Provide the [X, Y] coordinate of the cell's center where the given text is located.  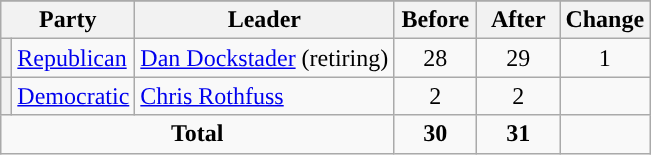
Leader [264, 20]
Democratic [74, 96]
Change [605, 20]
Republican [74, 58]
31 [518, 134]
Before [436, 20]
30 [436, 134]
Party [68, 20]
Total [198, 134]
29 [518, 58]
28 [436, 58]
After [518, 20]
Chris Rothfuss [264, 96]
Dan Dockstader (retiring) [264, 58]
1 [605, 58]
